Output the [X, Y] coordinate of the center of the cell containing the given text.  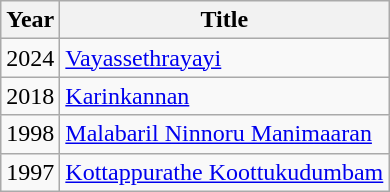
2018 [30, 96]
2024 [30, 58]
Karinkannan [224, 96]
Kottappurathe Koottukudumbam [224, 172]
1998 [30, 134]
1997 [30, 172]
Year [30, 20]
Malabaril Ninnoru Manimaaran [224, 134]
Vayassethrayayi [224, 58]
Title [224, 20]
